From the cell containing the given text, extract its center point as [x, y] coordinate. 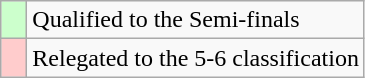
Relegated to the 5-6 classification [196, 58]
Qualified to the Semi-finals [196, 20]
